Capture the cell that displays the provided text and extract its (X, Y) central coordinate. 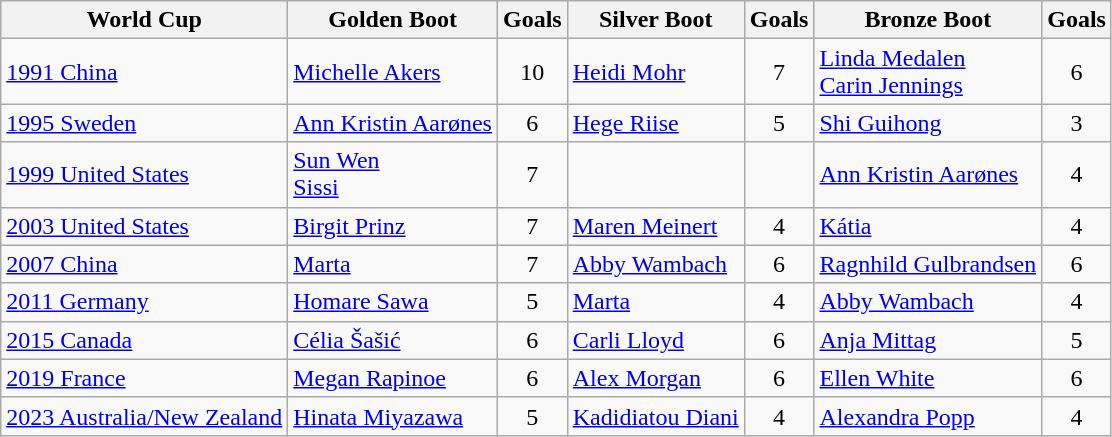
10 (532, 72)
Linda Medalen Carin Jennings (928, 72)
Birgit Prinz (393, 226)
Ellen White (928, 378)
Heidi Mohr (656, 72)
Carli Lloyd (656, 340)
2003 United States (144, 226)
3 (1077, 123)
Hege Riise (656, 123)
Alex Morgan (656, 378)
Ragnhild Gulbrandsen (928, 264)
2019 France (144, 378)
Golden Boot (393, 20)
Kátia (928, 226)
Shi Guihong (928, 123)
2011 Germany (144, 302)
Anja Mittag (928, 340)
2007 China (144, 264)
2023 Australia/New Zealand (144, 416)
World Cup (144, 20)
Alexandra Popp (928, 416)
Bronze Boot (928, 20)
Maren Meinert (656, 226)
Célia Šašić (393, 340)
Sun Wen Sissi (393, 174)
2015 Canada (144, 340)
1991 China (144, 72)
1999 United States (144, 174)
Megan Rapinoe (393, 378)
1995 Sweden (144, 123)
Silver Boot (656, 20)
Kadidiatou Diani (656, 416)
Michelle Akers (393, 72)
Homare Sawa (393, 302)
Hinata Miyazawa (393, 416)
